Determine the [x, y] coordinate at the center of the cell enclosing the given text.  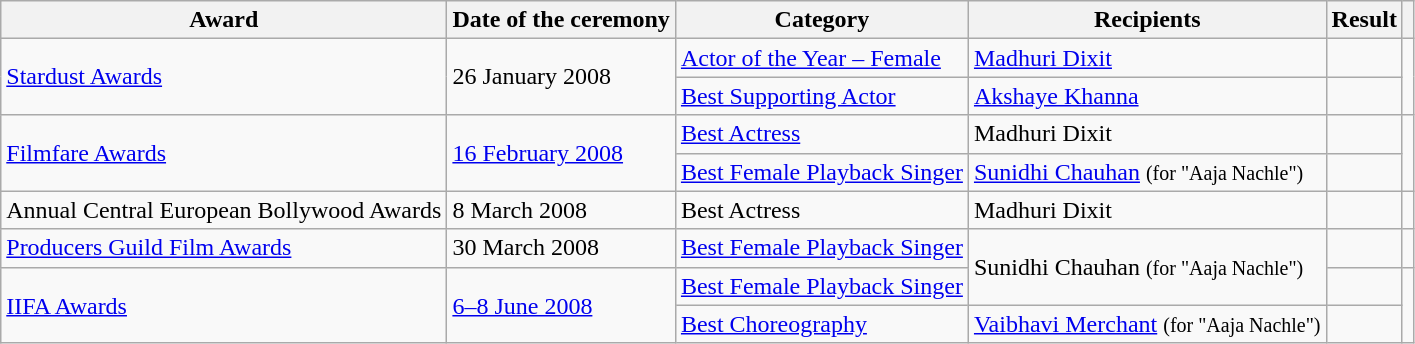
Stardust Awards [224, 77]
IIFA Awards [224, 305]
Actor of the Year – Female [822, 58]
Annual Central European Bollywood Awards [224, 210]
Category [822, 20]
30 March 2008 [562, 248]
Best Choreography [822, 324]
Vaibhavi Merchant (for "Aaja Nachle") [1147, 324]
Date of the ceremony [562, 20]
Producers Guild Film Awards [224, 248]
Award [224, 20]
Result [1364, 20]
Filmfare Awards [224, 153]
26 January 2008 [562, 77]
8 March 2008 [562, 210]
Best Supporting Actor [822, 96]
Recipients [1147, 20]
6–8 June 2008 [562, 305]
Akshaye Khanna [1147, 96]
16 February 2008 [562, 153]
